Find where the given text appears and provide that cell's center as (x, y) coordinate. 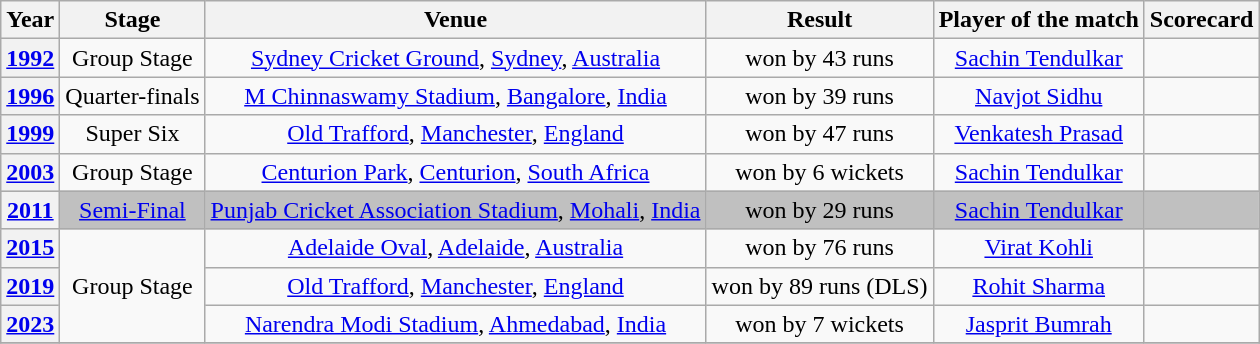
1992 (30, 58)
Stage (132, 20)
M Chinnaswamy Stadium, Bangalore, India (456, 96)
Result (820, 20)
2015 (30, 248)
2003 (30, 172)
Navjot Sidhu (1038, 96)
Quarter-finals (132, 96)
2019 (30, 286)
Semi-Final (132, 210)
Virat Kohli (1038, 248)
Player of the match (1038, 20)
Sydney Cricket Ground, Sydney, Australia (456, 58)
Venue (456, 20)
won by 39 runs (820, 96)
Super Six (132, 134)
won by 43 runs (820, 58)
won by 29 runs (820, 210)
2011 (30, 210)
Rohit Sharma (1038, 286)
Scorecard (1202, 20)
Adelaide Oval, Adelaide, Australia (456, 248)
1996 (30, 96)
Narendra Modi Stadium, Ahmedabad, India (456, 324)
Centurion Park, Centurion, South Africa (456, 172)
2023 (30, 324)
Punjab Cricket Association Stadium, Mohali, India (456, 210)
1999 (30, 134)
Jasprit Bumrah (1038, 324)
won by 6 wickets (820, 172)
won by 89 runs (DLS) (820, 286)
won by 76 runs (820, 248)
won by 7 wickets (820, 324)
Year (30, 20)
won by 47 runs (820, 134)
Venkatesh Prasad (1038, 134)
